Provide the (X, Y) coordinate of the cell's center where the given text is located.  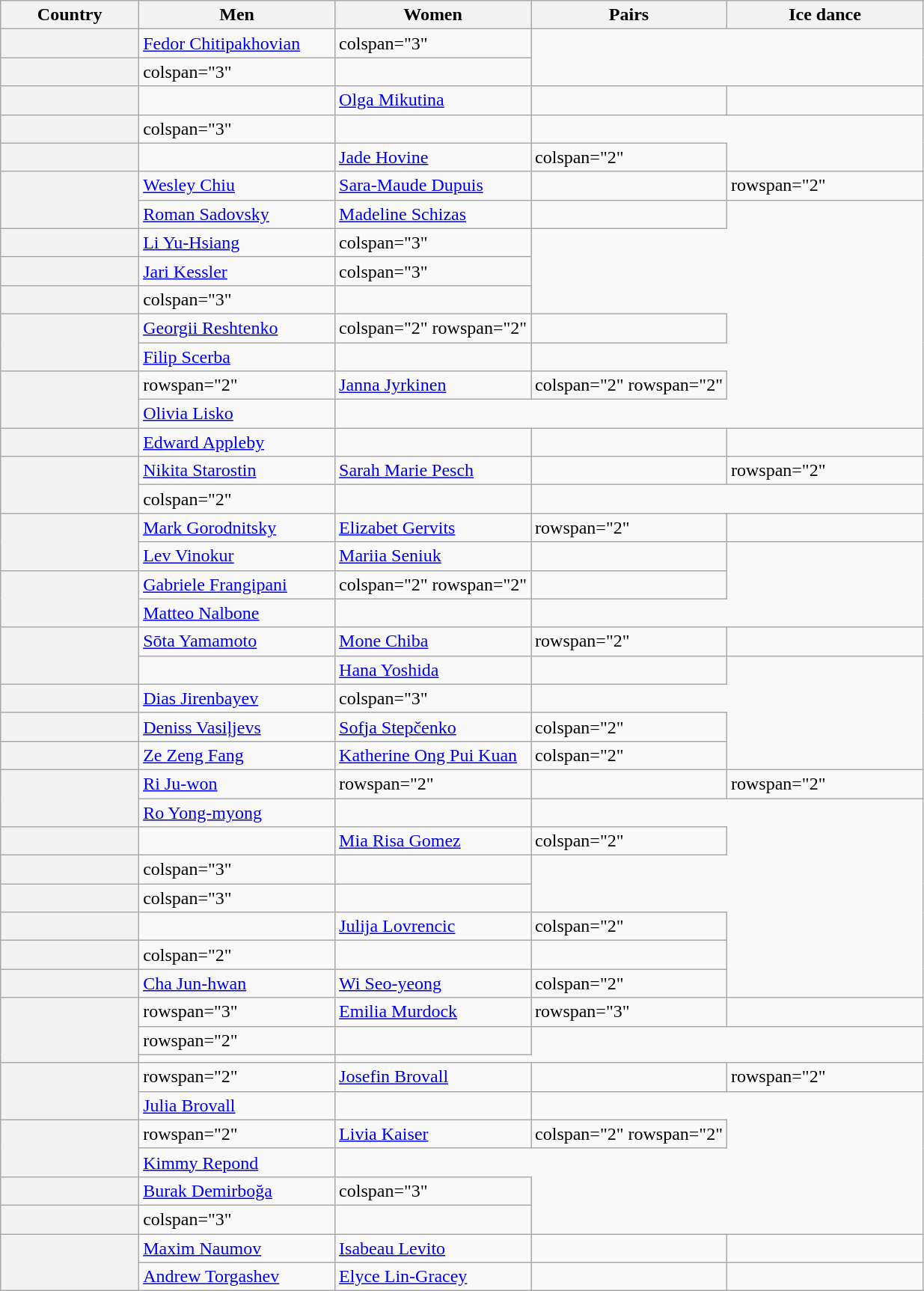
Jari Kessler (237, 271)
Ze Zeng Fang (237, 755)
Julia Brovall (237, 1105)
Gabriele Frangipani (237, 585)
Wi Seo-yeong (433, 983)
Hana Yoshida (433, 670)
Country (70, 15)
Li Yu-Hsiang (237, 242)
Olivia Lisko (237, 414)
Olga Mikutina (433, 100)
Ice dance (824, 15)
Burak Demirboğa (237, 1191)
Mone Chiba (433, 641)
Sōta Yamamoto (237, 641)
Mark Gorodnitsky (237, 528)
Lev Vinokur (237, 556)
Elizabet Gervits (433, 528)
Julija Lovrencic (433, 927)
Women (433, 15)
Janna Jyrkinen (433, 385)
Ri Ju-won (237, 784)
Josefin Brovall (433, 1077)
Pairs (629, 15)
Maxim Naumov (237, 1248)
Jade Hovine (433, 157)
Ro Yong-myong (237, 812)
Cha Jun-hwan (237, 983)
Mariia Seniuk (433, 556)
Wesley Chiu (237, 186)
Andrew Torgashev (237, 1277)
Emilia Murdock (433, 1012)
Katherine Ong Pui Kuan (433, 755)
Sarah Marie Pesch (433, 471)
Georgii Reshtenko (237, 328)
Mia Risa Gomez (433, 841)
Madeline Schizas (433, 214)
Livia Kaiser (433, 1134)
Roman Sadovsky (237, 214)
Nikita Starostin (237, 471)
Edward Appleby (237, 442)
Matteo Nalbone (237, 613)
Isabeau Levito (433, 1248)
Sara-Maude Dupuis (433, 186)
Elyce Lin-Gracey (433, 1277)
Filip Scerba (237, 357)
Sofja Stepčenko (433, 727)
Dias Jirenbayev (237, 698)
Men (237, 15)
Kimmy Repond (237, 1162)
Deniss Vasiļjevs (237, 727)
Fedor Chitipakhovian (237, 43)
